Search for the cell housing the specified text and yield its [x, y] center coordinate. 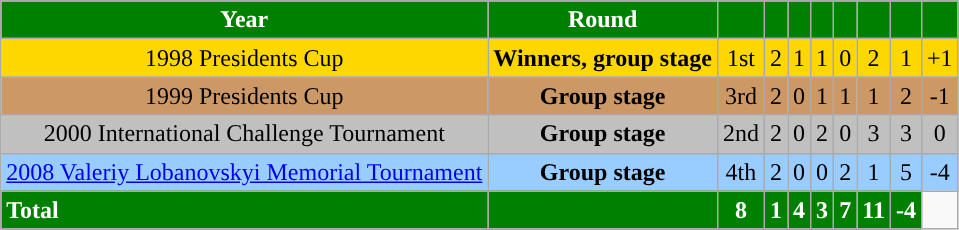
Winners, group stage [603, 58]
+1 [940, 58]
Round [603, 20]
4th [740, 172]
1999 Presidents Cup [244, 96]
3rd [740, 96]
Total [244, 210]
2000 International Challenge Tournament [244, 134]
Year [244, 20]
2nd [740, 134]
4 [800, 210]
-1 [940, 96]
1998 Presidents Cup [244, 58]
5 [906, 172]
11 [874, 210]
8 [740, 210]
7 [846, 210]
2008 Valeriy Lobanovskyi Memorial Tournament [244, 172]
1st [740, 58]
